Identify which cell holds the provided text, then report its (X, Y) central coordinate. 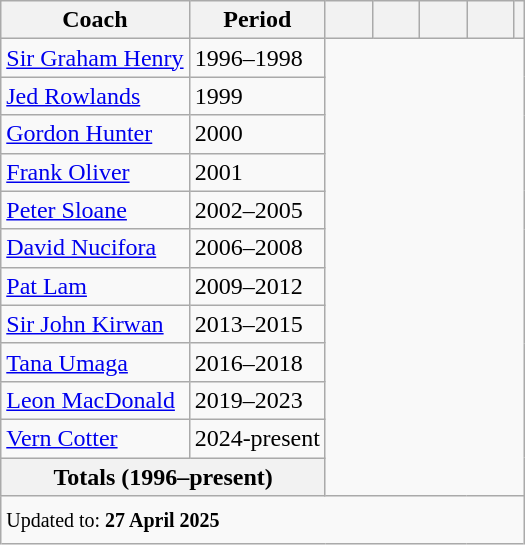
Gordon Hunter (95, 134)
Coach (95, 20)
Frank Oliver (95, 172)
2001 (257, 172)
2000 (257, 134)
1996–1998 (257, 58)
Sir Graham Henry (95, 58)
1999 (257, 96)
Pat Lam (95, 286)
2006–2008 (257, 248)
2016–2018 (257, 362)
Totals (1996–present) (164, 477)
2002–2005 (257, 210)
2013–2015 (257, 324)
David Nucifora (95, 248)
Jed Rowlands (95, 96)
2019–2023 (257, 400)
Updated to: 27 April 2025 (263, 520)
Peter Sloane (95, 210)
Sir John Kirwan (95, 324)
2024-present (257, 438)
Vern Cotter (95, 438)
Tana Umaga (95, 362)
Period (257, 20)
2009–2012 (257, 286)
Leon MacDonald (95, 400)
